Detect which cell encompasses the target text, then output its [X, Y] center coordinate. 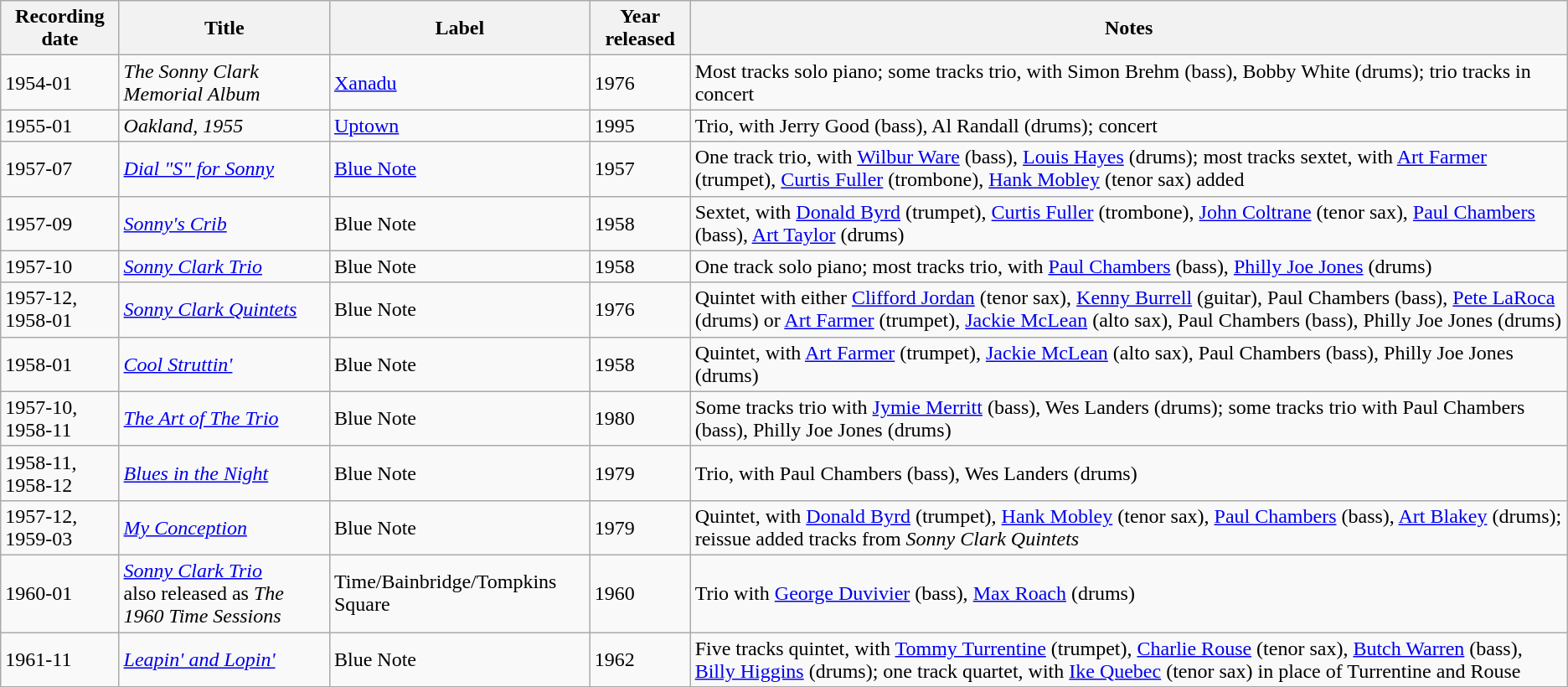
Sonny Clark Quintets [224, 310]
Label [459, 28]
Time/Bainbridge/Tompkins Square [459, 593]
Trio, with Jerry Good (bass), Al Randall (drums); concert [1129, 126]
1962 [640, 659]
Leapin' and Lopin' [224, 659]
The Sonny Clark Memorial Album [224, 82]
1958-11, 1958-12 [60, 473]
Sextet, with Donald Byrd (trumpet), Curtis Fuller (trombone), John Coltrane (tenor sax), Paul Chambers (bass), Art Taylor (drums) [1129, 223]
Cool Struttin' [224, 364]
Notes [1129, 28]
The Art of The Trio [224, 419]
1957-10, 1958-11 [60, 419]
Year released [640, 28]
1980 [640, 419]
1957-07 [60, 169]
One track solo piano; most tracks trio, with Paul Chambers (bass), Philly Joe Jones (drums) [1129, 266]
Trio, with Paul Chambers (bass), Wes Landers (drums) [1129, 473]
1961-11 [60, 659]
Quintet, with Art Farmer (trumpet), Jackie McLean (alto sax), Paul Chambers (bass), Philly Joe Jones (drums) [1129, 364]
My Conception [224, 528]
1960 [640, 593]
Blues in the Night [224, 473]
1960-01 [60, 593]
1957 [640, 169]
Xanadu [459, 82]
Oakland, 1955 [224, 126]
Some tracks trio with Jymie Merritt (bass), Wes Landers (drums); some tracks trio with Paul Chambers (bass), Philly Joe Jones (drums) [1129, 419]
Title [224, 28]
Recording date [60, 28]
Most tracks solo piano; some tracks trio, with Simon Brehm (bass), Bobby White (drums); trio tracks in concert [1129, 82]
1958-01 [60, 364]
1957-10 [60, 266]
Sonny's Crib [224, 223]
1957-12, 1959-03 [60, 528]
1957-12, 1958-01 [60, 310]
1995 [640, 126]
Sonny Clark Trio [224, 266]
Uptown [459, 126]
Sonny Clark Trioalso released as The 1960 Time Sessions [224, 593]
Trio with George Duvivier (bass), Max Roach (drums) [1129, 593]
Dial "S" for Sonny [224, 169]
1954-01 [60, 82]
1955-01 [60, 126]
1957-09 [60, 223]
